Output the (X, Y) coordinate of the center of the cell containing the given text.  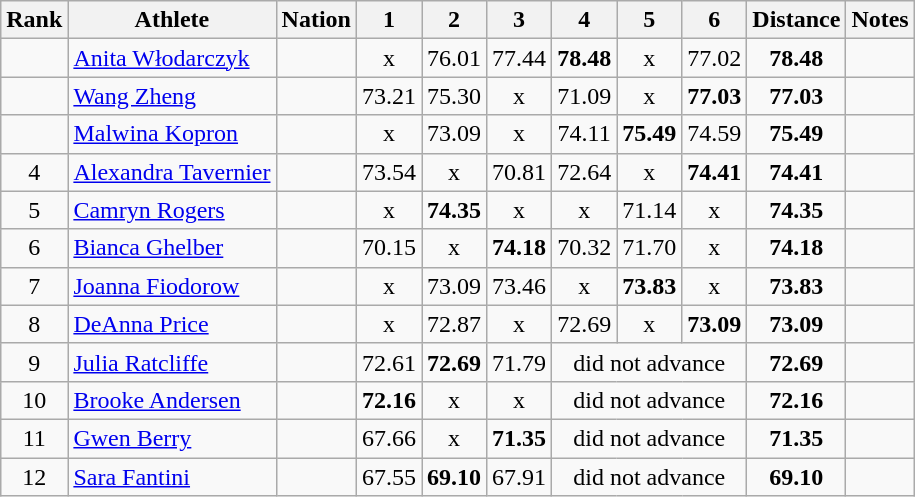
2 (454, 20)
71.14 (650, 210)
73.54 (388, 172)
67.55 (388, 477)
3 (520, 20)
Julia Ratcliffe (172, 362)
77.02 (714, 58)
Joanna Fiodorow (172, 286)
70.15 (388, 248)
Wang Zheng (172, 96)
67.66 (388, 438)
72.87 (454, 324)
71.70 (650, 248)
Brooke Andersen (172, 400)
DeAnna Price (172, 324)
75.30 (454, 96)
Rank (34, 20)
11 (34, 438)
71.79 (520, 362)
71.09 (584, 96)
77.44 (520, 58)
12 (34, 477)
70.81 (520, 172)
1 (388, 20)
Bianca Ghelber (172, 248)
8 (34, 324)
74.59 (714, 134)
Malwina Kopron (172, 134)
72.64 (584, 172)
Alexandra Tavernier (172, 172)
Distance (796, 20)
Gwen Berry (172, 438)
73.46 (520, 286)
67.91 (520, 477)
7 (34, 286)
Nation (316, 20)
73.21 (388, 96)
74.11 (584, 134)
9 (34, 362)
Camryn Rogers (172, 210)
Athlete (172, 20)
Sara Fantini (172, 477)
10 (34, 400)
72.61 (388, 362)
Anita Włodarczyk (172, 58)
Notes (880, 20)
70.32 (584, 248)
76.01 (454, 58)
